Scan for the cell matching the given text and deliver its [x, y] coordinate at center. 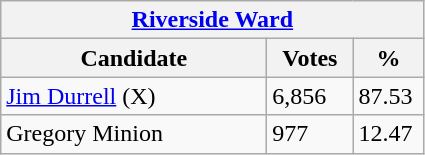
6,856 [310, 96]
87.53 [388, 96]
Jim Durrell (X) [134, 96]
12.47 [388, 134]
Votes [310, 58]
977 [310, 134]
Riverside Ward [212, 20]
Gregory Minion [134, 134]
Candidate [134, 58]
% [388, 58]
